Find where the given text appears and provide that cell's center as [x, y] coordinate. 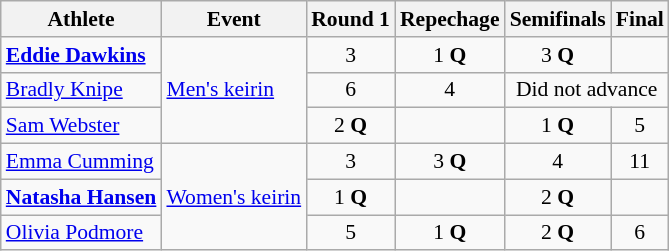
Eddie Dawkins [82, 55]
Natasha Hansen [82, 197]
11 [640, 162]
Event [234, 19]
Women's keirin [234, 198]
Bradly Knipe [82, 90]
Athlete [82, 19]
Did not advance [587, 90]
Men's keirin [234, 90]
Final [640, 19]
Repechage [450, 19]
Semifinals [558, 19]
Olivia Podmore [82, 233]
Round 1 [350, 19]
Sam Webster [82, 126]
Emma Cumming [82, 162]
